Locate the cell with the specified text and output its [x, y] center coordinate. 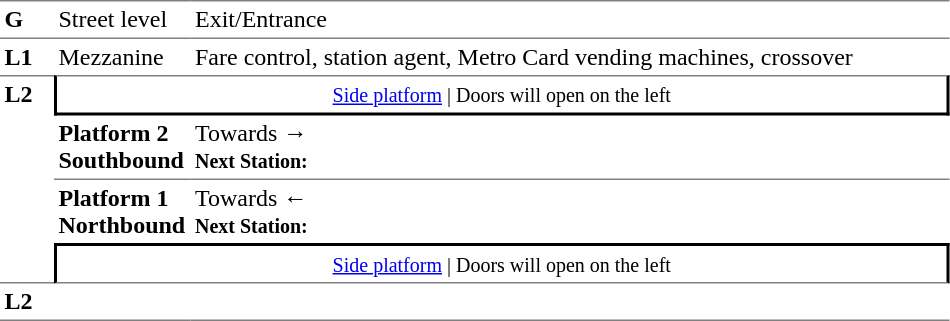
Platform 1Northbound [122, 212]
Platform 2Southbound [122, 148]
Fare control, station agent, Metro Card vending machines, crossover [570, 57]
L1 [27, 57]
G [27, 20]
Mezzanine [122, 57]
Exit/Entrance [570, 20]
Street level [122, 20]
L2 [27, 179]
Towards → Next Station: [570, 148]
Towards ← Next Station: [570, 212]
